Return (X, Y) of the center of cell containing provided text 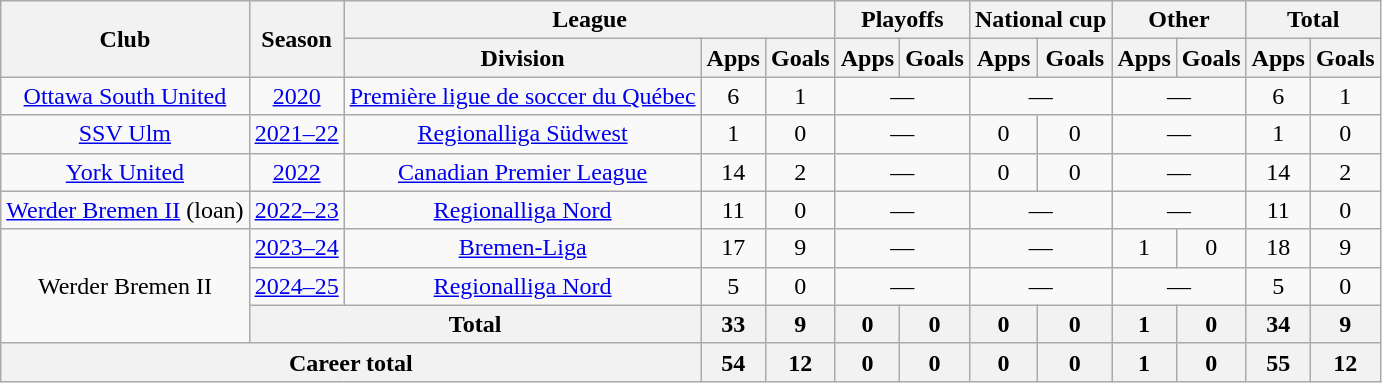
2022–23 (296, 210)
54 (733, 362)
Première ligue de soccer du Québec (522, 96)
2024–25 (296, 286)
League (590, 20)
Club (125, 39)
Division (522, 58)
Season (296, 39)
17 (733, 248)
2022 (296, 172)
Werder Bremen II (125, 286)
Bremen-Liga (522, 248)
Regionalliga Südwest (522, 134)
SSV Ulm (125, 134)
2020 (296, 96)
18 (1278, 248)
34 (1278, 324)
2023–24 (296, 248)
Other (1179, 20)
Werder Bremen II (loan) (125, 210)
33 (733, 324)
2021–22 (296, 134)
National cup (1040, 20)
Career total (351, 362)
55 (1278, 362)
Ottawa South United (125, 96)
Playoffs (902, 20)
Canadian Premier League (522, 172)
York United (125, 172)
